Pinpoint the cell where the given text exists, returning its (X, Y) midpoint coordinate. 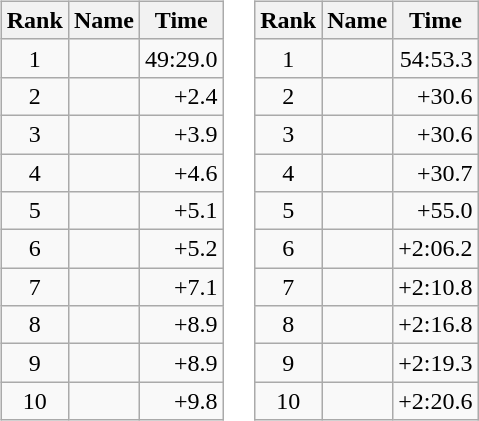
+2.4 (181, 96)
54:53.3 (436, 58)
+3.9 (181, 134)
+2:06.2 (436, 249)
+5.1 (181, 211)
+7.1 (181, 287)
+2:19.3 (436, 363)
+9.8 (181, 401)
+30.7 (436, 173)
+5.2 (181, 249)
+2:10.8 (436, 287)
+2:16.8 (436, 325)
+4.6 (181, 173)
49:29.0 (181, 58)
+55.0 (436, 211)
+2:20.6 (436, 401)
